Capture the cell that displays the provided text and extract its (X, Y) central coordinate. 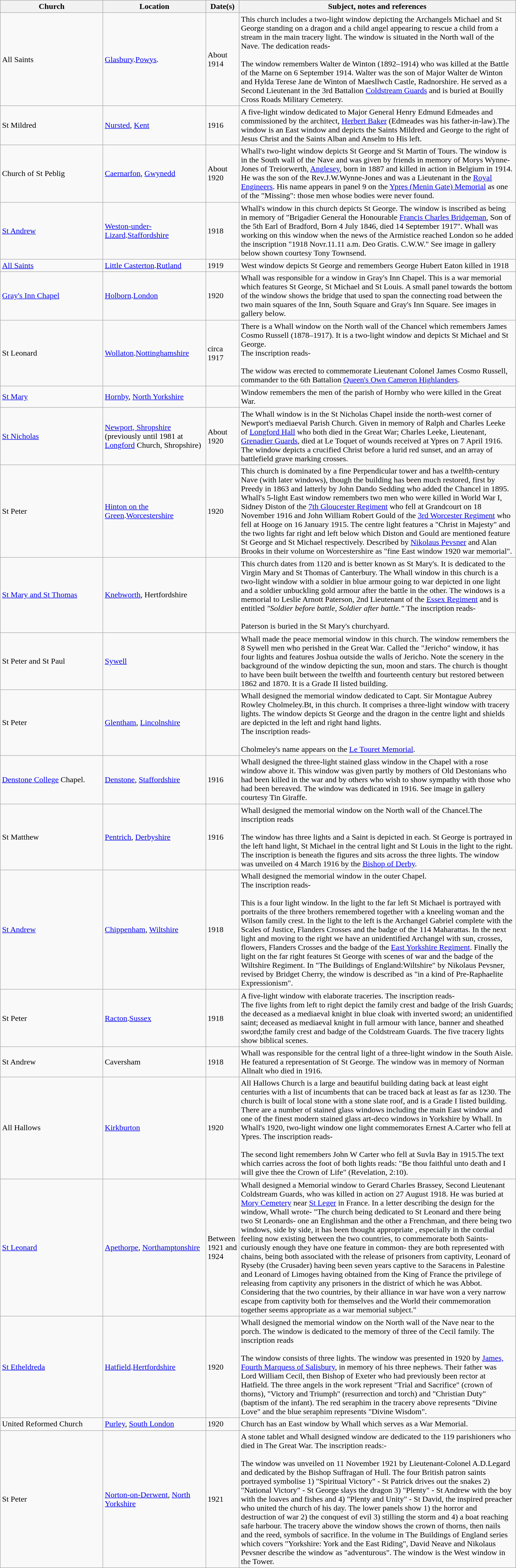
Apethorpe, Northamptonshire (155, 1247)
Gray's Inn Chapel (52, 296)
Between 1921 and 1924 (223, 1247)
Racton.Sussex (155, 1018)
Location (155, 7)
West window depicts St George and remembers George Hubert Eaton killed in 1918 (377, 265)
Hatfield.Hertfordshire (155, 1367)
St Mildred (52, 125)
Window remembers the men of the parish of Hornby who were killed in the Great War. (377, 397)
Glasbury.Powys. (155, 59)
Wollaton.Nottinghamshire (155, 353)
Denstone, Staffordshire (155, 780)
Subject, notes and references (377, 7)
Church (52, 7)
Purley, South London (155, 1424)
Nursted, Kent (155, 125)
St Nicholas (52, 436)
Norton-on-Derwent, North Yorkshire (155, 1499)
Caernarfon, Gwynedd (155, 174)
St Etheldreda (52, 1367)
United Reformed Church (52, 1424)
Little Casterton.Rutland (155, 265)
Hinton on the Green.Worcestershire (155, 511)
St Mary and St Thomas (52, 595)
Weston-under-Lizard.Staffordshire (155, 230)
1919 (223, 265)
Chippenham, Wiltshire (155, 930)
Kirkburton (155, 1128)
St Peter and St Paul (52, 661)
Church of St Peblig (52, 174)
Date(s) (223, 7)
1921 (223, 1499)
Denstone College Chapel. (52, 780)
About 1914 (223, 59)
Pentrich, Derbyshire (155, 837)
Glentham, Lincolnshire (155, 723)
Hornby, North Yorkshire (155, 397)
circa 1917 (223, 353)
Caversham (155, 1062)
Holborn.London (155, 296)
St Mary (52, 397)
All Hallows (52, 1128)
Knebworth, Hertfordshire (155, 595)
Sywell (155, 661)
Church has an East window by Whall which serves as a War Memorial. (377, 1424)
Newport, Shropshire (previously until 1981 at Longford Church, Shropshire) (155, 436)
St Matthew (52, 837)
